Extract the [x, y] coordinate from the center of the cell holding the provided text.  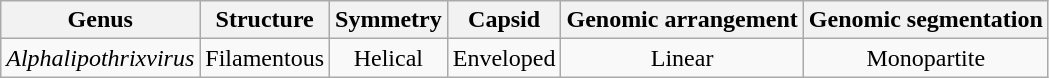
Genus [100, 20]
Structure [265, 20]
Genomic segmentation [926, 20]
Monopartite [926, 58]
Helical [389, 58]
Alphalipothrixvirus [100, 58]
Capsid [504, 20]
Genomic arrangement [682, 20]
Linear [682, 58]
Enveloped [504, 58]
Filamentous [265, 58]
Symmetry [389, 20]
